Determine the [X, Y] coordinate at the center of the cell enclosing the given text.  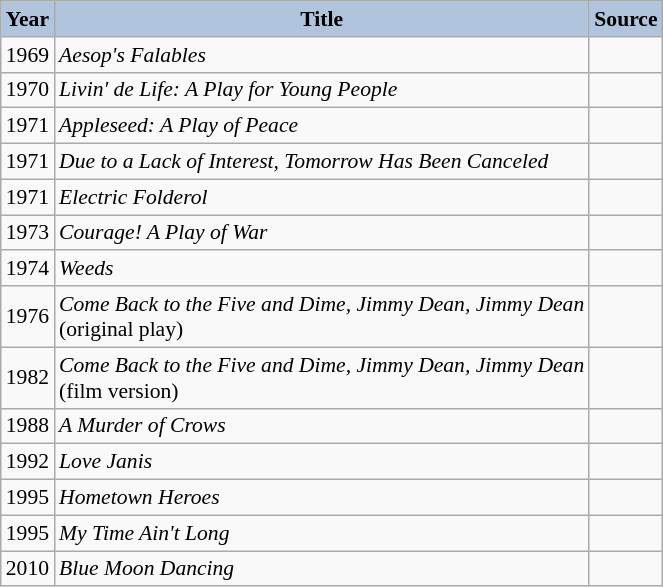
1970 [28, 90]
2010 [28, 569]
1988 [28, 426]
My Time Ain't Long [322, 533]
Electric Folderol [322, 197]
1982 [28, 378]
Hometown Heroes [322, 498]
Blue Moon Dancing [322, 569]
Aesop's Falables [322, 55]
Come Back to the Five and Dime, Jimmy Dean, Jimmy Dean(film version) [322, 378]
Courage! A Play of War [322, 233]
Title [322, 19]
1976 [28, 316]
Come Back to the Five and Dime, Jimmy Dean, Jimmy Dean(original play) [322, 316]
1973 [28, 233]
Due to a Lack of Interest, Tomorrow Has Been Canceled [322, 162]
Source [626, 19]
A Murder of Crows [322, 426]
1969 [28, 55]
Love Janis [322, 462]
Appleseed: A Play of Peace [322, 126]
1992 [28, 462]
1974 [28, 269]
Weeds [322, 269]
Year [28, 19]
Livin' de Life: A Play for Young People [322, 90]
